Identify which cell holds the provided text, then report its [x, y] central coordinate. 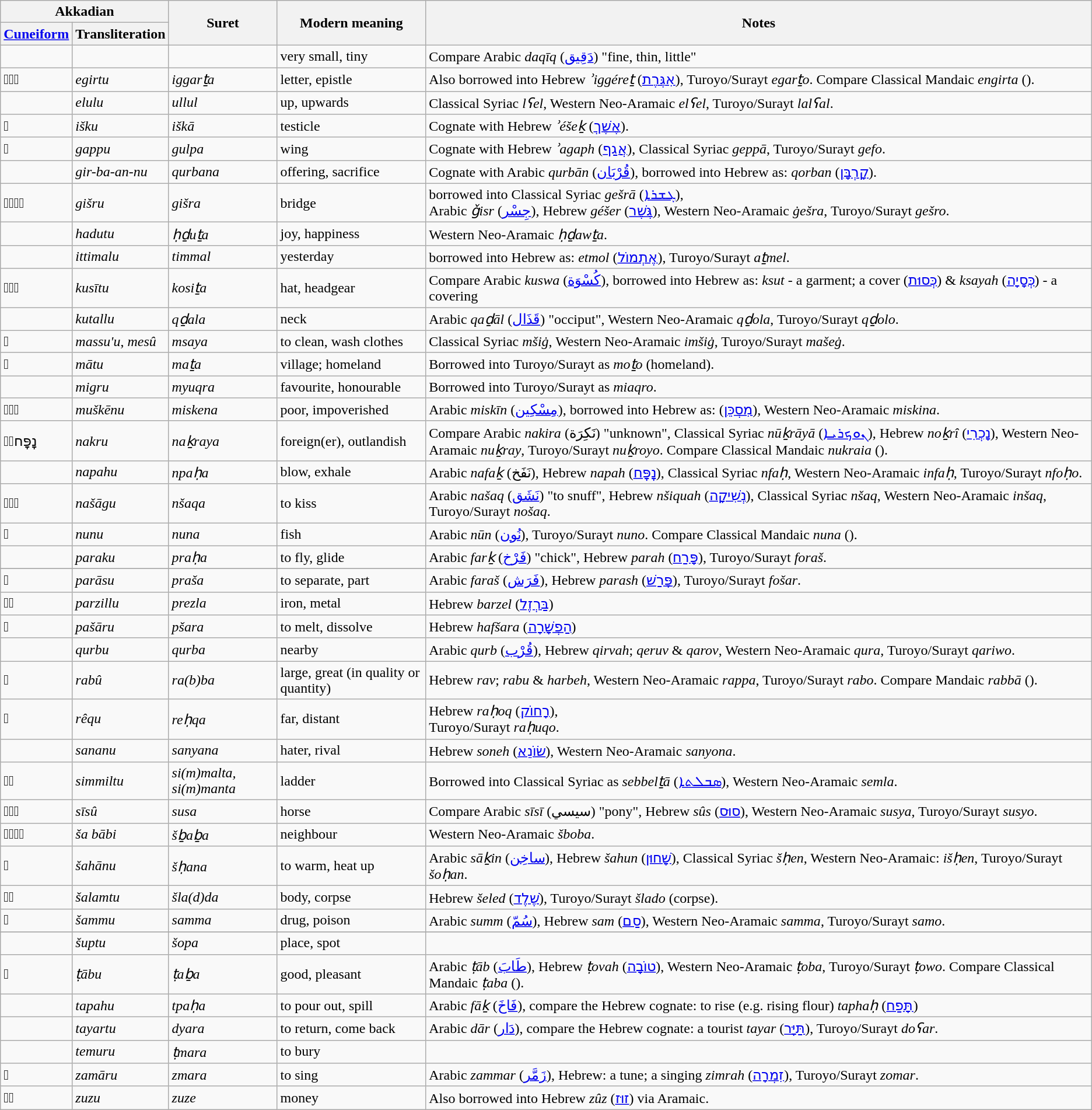
Cognate with Hebrew ʾagaph (אֲגַף), Classical Syriac geppā, Turoyo/Surayt gefo. [759, 149]
zuze [223, 1098]
ṭābu [120, 974]
Arabic faraš (فَرَش), Hebrew parash (פָּרַשׁ), Turoyo/Surayt fošar. [759, 581]
to warm, heat up [351, 866]
far, distant [351, 719]
Also borrowed into Hebrew zûz (זוּז) via Aramaic. [759, 1098]
ṭaḇa [223, 974]
massu'u, mesû [120, 341]
simmiltu [120, 781]
Arabic summ (سُمّ), Hebrew sam (סַם), Western Neo-Aramaic samma, Turoyo/Surayt samo. [759, 920]
parzillu [120, 603]
Arabic qurb (قُرْب), Hebrew qirvah; qeruv & qarov, Western Neo-Aramaic qura, Turoyo/Surayt qariwo. [759, 650]
hat, headgear [351, 288]
favourite, honourable [351, 387]
parāsu [120, 581]
gappu [120, 149]
Arabic miskīn (مِسْكِين), borrowed into Hebrew as: (מִסְכֵּן), Western Neo-Aramaic miskina. [759, 410]
bridge [351, 203]
𒋻 [36, 581]
nearby [351, 650]
𒀭𒁇 [36, 603]
borrowed into Hebrew as: etmol (אֶתְמוֹל), Turoyo/Surayt aṯmel. [759, 257]
Classical Syriac mšiġ, Western Neo-Aramaic imšiġ, Turoyo/Surayt mašeġ. [759, 341]
𒉈𒋢𒌒 [36, 503]
to separate, part [351, 581]
Transliteration [120, 34]
yesterday [351, 257]
šalamtu [120, 898]
very small, tiny [351, 57]
to fly, glide [351, 557]
Hebrew barzel (בַּרְזֶל) [759, 603]
to clean, wash clothes [351, 341]
zmara [223, 1075]
large, great (in quality or quantity) [351, 680]
wing [351, 149]
𒂊𒄈𒌅 [36, 79]
Compare Arabic daqīq (دَقِيق) "fine, thin, little" [759, 57]
ṭmara [223, 1052]
Hebrew raḥoq (רָחוֹק),Turoyo/Surayt raḥuqo. [759, 719]
borrowed into Classical Syriac gešrā (ܓܫܪܐ),Arabic ǧisr (جِسْر), Hebrew géšer (גֶּשֶׁר), Western Neo-Aramaic ġešra, Turoyo/Surayt gešro. [759, 203]
Cuneiform [36, 34]
𒃲 [36, 680]
gišra [223, 203]
hater, rival [351, 751]
praša [223, 581]
tpaḥa [223, 1006]
𒂄 [36, 866]
praḥa [223, 557]
ladder [351, 781]
𒁔 [36, 627]
kutallu [120, 319]
Borrowed into Classical Syriac as sebbelṯā (ܣܒܠܬܐ), Western Neo-Aramaic semla. [759, 781]
si(m)malta, si(m)manta [223, 781]
place, spot [351, 943]
Hebrew rav; rabu & harbeh, Western Neo-Aramaic rappa, Turoyo/Surayt rabo. Compare Mandaic rabbā (). [759, 680]
kusītu [120, 288]
𒄭 [36, 974]
Borrowed into Turoyo/Surayt as miaqro. [759, 387]
Western Neo-Aramaic šboba. [759, 835]
reḥqa [223, 719]
letter, epistle [351, 79]
hadutu [120, 234]
Arabic qaḏāl (قَذَال) "occiput", Western Neo-Aramaic qḏola, Turoyo/Surayt qḏolo. [759, 319]
𒄀𒅆𒅕𒊑 [36, 203]
iggarṯa [223, 79]
Akkadian [85, 12]
Notes [759, 23]
Compare Arabic kuswa (كُسْوَة), borrowed into Hebrew as: ksut - a garment; a cover (כְּסוּת) & ksayah (כְּסָיָה) - a covering [759, 288]
Hebrew šeled (שֶׁלֶד), Turoyo/Surayt šlado (corpse). [759, 898]
maṯa [223, 364]
Borrowed into Turoyo/Surayt as moṯo (homeland). [759, 364]
Hebrew soneh (שׂוֹנֵא), Western Neo-Aramaic sanyona. [759, 751]
qurbana [223, 172]
body, corpse [351, 898]
Arabic nūn (نُون), Turoyo/Surayt nuno. Compare Classical Mandaic nuna (). [759, 535]
šopa [223, 943]
zamāru [120, 1075]
nunu [120, 535]
𒄑𒃴 [36, 781]
tapahu [120, 1006]
miskena [223, 410]
ra(b)ba [223, 680]
𒊭𒁀𒁉𒅎 [36, 835]
rêqu [120, 719]
paraku [120, 557]
𒈛 [36, 341]
𒈦𒂗𒆕 [36, 410]
zuzu [120, 1098]
𒇽𒉽נׇפׇּח [36, 441]
temuru [120, 1052]
Suret [223, 23]
𒍪𒊻 [36, 1098]
nakru [120, 441]
ḥḏuṯa [223, 234]
egirtu [120, 79]
Compare Arabic sīsī (سيسي) "pony", Hebrew sûs (סוּס), Western Neo-Aramaic susya, Turoyo/Surayt susyo. [759, 812]
ša bābi [120, 835]
sīsû [120, 812]
pšara [223, 627]
šahānu [120, 866]
Arabic zammar (زَمَّر), Hebrew: a tune; a singing zimrah (זִמְרָה), Turoyo/Surayt zomar. [759, 1075]
našāgu [120, 503]
𒋤 [36, 719]
ullul [223, 103]
ittimalu [120, 257]
šammu [120, 920]
Classical Syriac lʕel, Western Neo-Aramaic elʕel, Turoyo/Surayt lalʕal. [759, 103]
qḏala [223, 319]
timmal [223, 257]
good, pleasant [351, 974]
susa [223, 812]
Modern meaning [351, 23]
𒄩 [36, 535]
money [351, 1098]
išku [120, 126]
qurba [223, 650]
neighbour [351, 835]
neck [351, 319]
kosiṯa [223, 288]
poor, impoverished [351, 410]
to kiss [351, 503]
𒆳 [36, 364]
𒌆𒁇𒌆 [36, 288]
Arabic farḵ (فَرْخ) "chick", Hebrew parah (פָּרַח), Turoyo/Surayt foraš. [759, 557]
horse [351, 812]
sanyana [223, 751]
to sing [351, 1075]
nšaqa [223, 503]
dyara [223, 1029]
Western Neo-Aramaic ḥḏawṯa. [759, 234]
drug, poison [351, 920]
myuqra [223, 387]
testicle [351, 126]
šla(d)da [223, 898]
gir-ba-an-nu [120, 172]
to melt, dissolve [351, 627]
to return, come back [351, 1029]
napahu [120, 472]
Arabic našaq (نَشَق) "to snuff", Hebrew nšiquah (נְשִׁיקָה), Classical Syriac nšaq, Western Neo-Aramaic inšaq, Turoyo/Surayt nošaq. [759, 503]
npaḥa [223, 472]
tayartu [120, 1029]
mātu [120, 364]
iron, metal [351, 603]
village; homeland [351, 364]
Arabic fāḵ (فَاخَ), compare the Hebrew cognate: to rise (e.g. rising flour) taphaḥ (תָּפַח) [759, 1006]
Cognate with Hebrew ʾéšeḵ (אֶשֶׁךְ). [759, 126]
rabû [120, 680]
qurbu [120, 650]
Arabic nafaḵ (نَفَخ), Hebrew napah (נׇפׇּח), Classical Syriac nfaḥ, Western Neo-Aramaic infaḥ, Turoyo/Surayt nfoḥo. [759, 472]
Arabic dār (دَار), compare the Hebrew cognate: a tourist tayar (תַּיָּר), Turoyo/Surayt doʕar. [759, 1029]
fish [351, 535]
Arabic ṭāb (طَابَ), Hebrew ṭovah (טוֹבָה), Western Neo-Aramaic ṭoba, Turoyo/Surayt ṭowo. Compare Classical Mandaic ṭaba (). [759, 974]
šḥana [223, 866]
Cognate with Arabic qurbān (قُرْبَان), borrowed into Hebrew as: qorban (קָרְבָּן). [759, 172]
to pour out, spill [351, 1006]
muškēnu [120, 410]
gišru [120, 203]
iškā [223, 126]
gulpa [223, 149]
blow, exhale [351, 472]
sananu [120, 751]
šḇaḇa [223, 835]
𒌑 [36, 920]
offering, sacrifice [351, 172]
𒋓 [36, 126]
Hebrew hafšara (הַפְשָׁרָה) [759, 627]
𒇽𒁁 [36, 898]
naḵraya [223, 441]
šuptu [120, 943]
nuna [223, 535]
to bury [351, 1052]
joy, happiness [351, 234]
samma [223, 920]
Also borrowed into Hebrew ʾiggéreṯ (אִגֶּרֶת), Turoyo/Surayt egarṯo. Compare Classical Mandaic engirta (). [759, 79]
migru [120, 387]
prezla [223, 603]
up, upwards [351, 103]
Arabic sāḵin (ساخِن), Hebrew šahun (שָׁחוּן), Classical Syriac šḥen, Western Neo-Aramaic: išḥen, Turoyo/Surayt šoḥan. [759, 866]
𒂡 [36, 1075]
elulu [120, 103]
𒀉 [36, 149]
pašāru [120, 627]
foreign(er), outlandish [351, 441]
msaya [223, 341]
𒀲𒆳𒊏 [36, 812]
